Extract the (x, y) coordinate from the center of the cell holding the provided text.  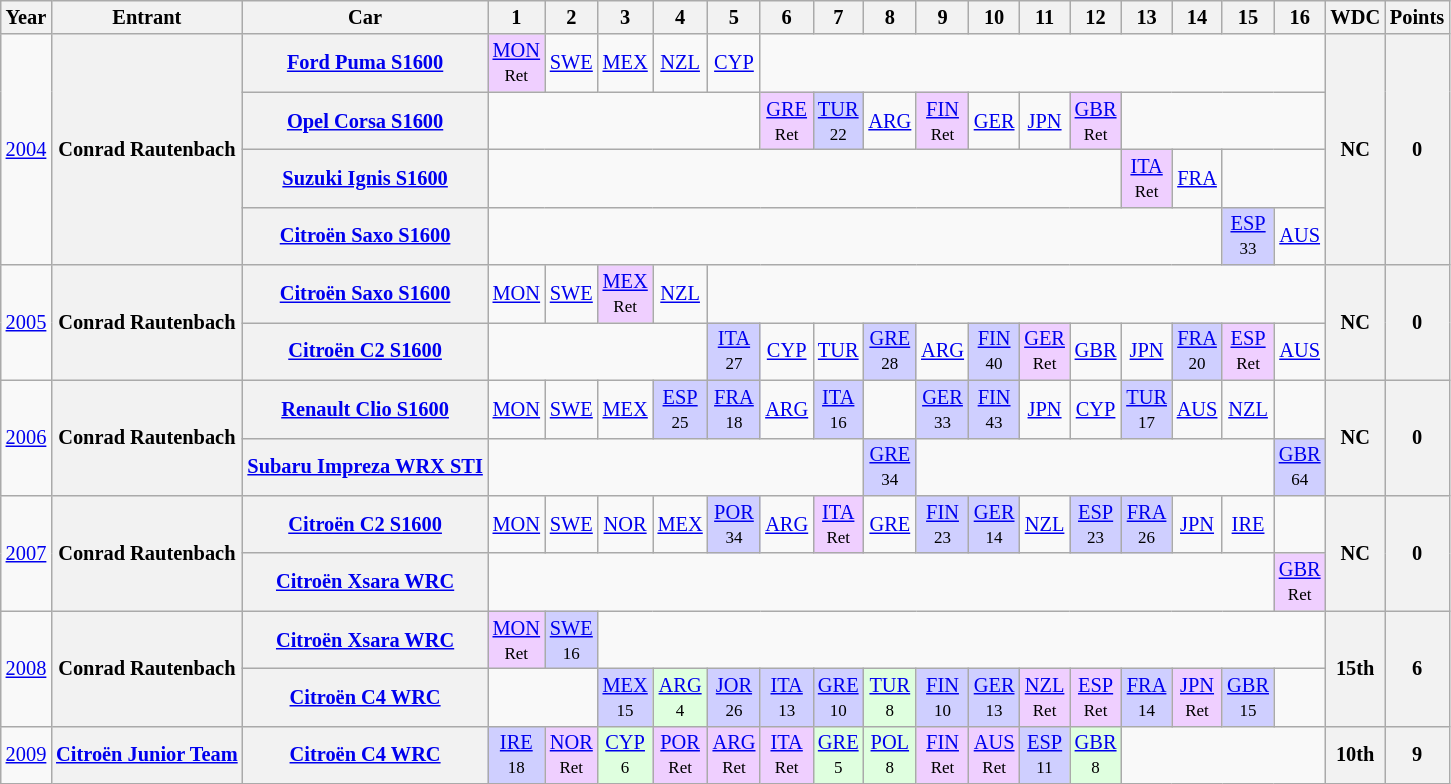
ITA13 (786, 697)
16 (1300, 17)
ESP25 (680, 409)
2 (572, 17)
FRA14 (1146, 697)
FRA20 (1197, 351)
GBR15 (1248, 697)
Renault Clio S1600 (366, 409)
11 (1044, 17)
GRE10 (838, 697)
GERRet (1044, 351)
ITA16 (838, 409)
FRA26 (1146, 524)
FRA18 (734, 409)
12 (1096, 17)
10th (1355, 755)
MEXRet (626, 294)
NORRet (572, 755)
Entrant (146, 17)
GRE34 (890, 467)
GBR (1096, 351)
2009 (26, 755)
GRE28 (890, 351)
2004 (26, 150)
NZLRet (1044, 697)
ESP23 (1096, 524)
JPNRet (1197, 697)
GER (994, 121)
Car (366, 17)
2005 (26, 322)
IRE (1248, 524)
FRA (1197, 178)
Year (26, 17)
GRE5 (838, 755)
POR34 (734, 524)
15th (1355, 668)
FIN23 (942, 524)
TUR22 (838, 121)
2007 (26, 552)
NOR (626, 524)
ITA27 (734, 351)
TUR8 (890, 697)
14 (1197, 17)
PORRet (680, 755)
SWE16 (572, 640)
Suzuki Ignis S1600 (366, 178)
ARGRet (734, 755)
AUSRet (994, 755)
GER33 (942, 409)
FIN43 (994, 409)
Citroën Junior Team (146, 755)
ESP33 (1248, 236)
ARG4 (680, 697)
FIN40 (994, 351)
GRERet (786, 121)
Ford Puma S1600 (366, 63)
GRE (890, 524)
15 (1248, 17)
4 (680, 17)
3 (626, 17)
10 (994, 17)
JOR26 (734, 697)
2008 (26, 668)
GER14 (994, 524)
GBR8 (1096, 755)
MEX15 (626, 697)
GBR64 (1300, 467)
1 (516, 17)
2006 (26, 438)
Points (1417, 17)
13 (1146, 17)
TUR17 (1146, 409)
WDC (1355, 17)
ESP11 (1044, 755)
Subaru Impreza WRX STI (366, 467)
IRE18 (516, 755)
FIN10 (942, 697)
Opel Corsa S1600 (366, 121)
POL8 (890, 755)
TUR (838, 351)
CYP6 (626, 755)
8 (890, 17)
GER13 (994, 697)
5 (734, 17)
7 (838, 17)
